Provide the [x, y] coordinate of the cell's center where the given text is located.  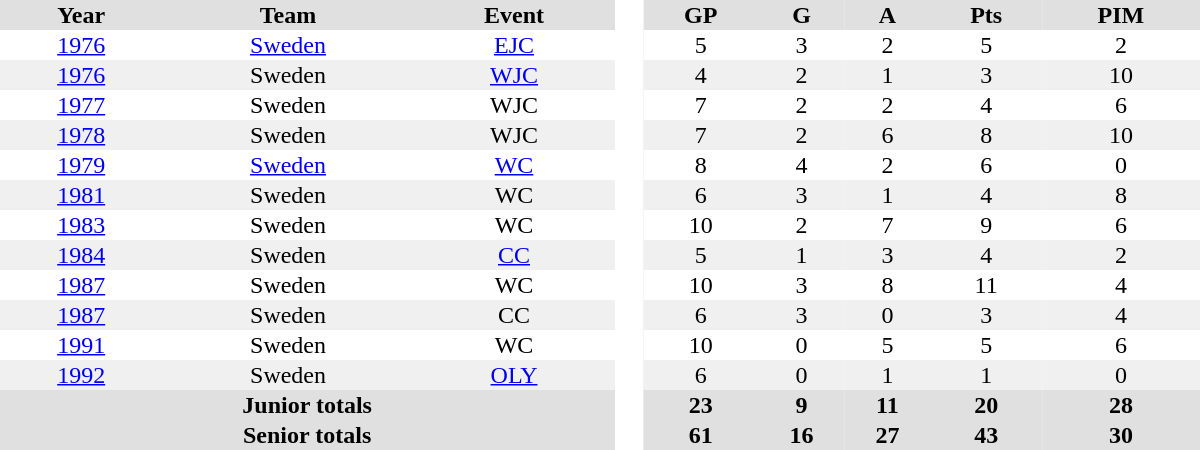
61 [701, 435]
A [887, 15]
16 [802, 435]
20 [986, 405]
Junior totals [307, 405]
Team [288, 15]
Event [514, 15]
1977 [81, 105]
EJC [514, 45]
Year [81, 15]
1991 [81, 345]
1981 [81, 195]
1992 [81, 375]
28 [1121, 405]
1978 [81, 135]
G [802, 15]
Senior totals [307, 435]
Pts [986, 15]
27 [887, 435]
OLY [514, 375]
43 [986, 435]
1984 [81, 255]
30 [1121, 435]
PIM [1121, 15]
GP [701, 15]
1979 [81, 165]
23 [701, 405]
1983 [81, 225]
